Identify which cell holds the provided text, then report its (X, Y) central coordinate. 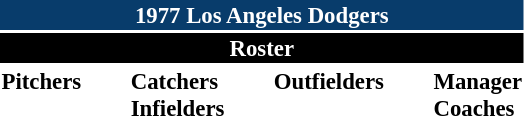
1977 Los Angeles Dodgers (262, 15)
Roster (262, 48)
